Locate the cell with the specified text and output its (x, y) center coordinate. 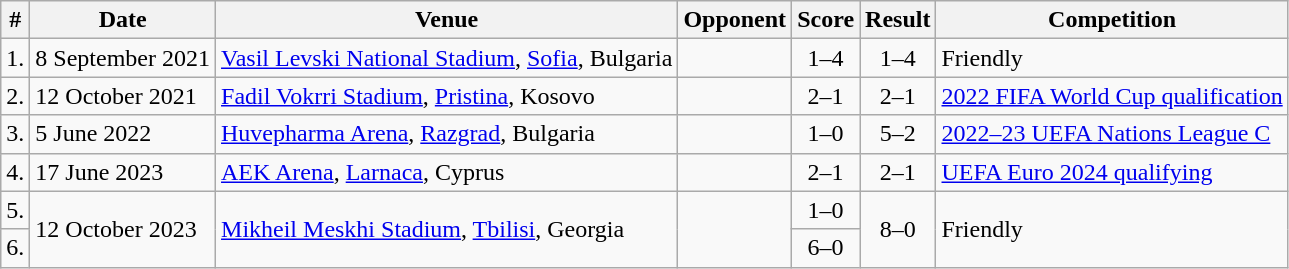
1. (16, 58)
Opponent (735, 20)
Venue (447, 20)
AEK Arena, Larnaca, Cyprus (447, 172)
# (16, 20)
5 June 2022 (123, 134)
5. (16, 210)
6. (16, 248)
Huvepharma Arena, Razgrad, Bulgaria (447, 134)
6–0 (826, 248)
Mikheil Meskhi Stadium, Tbilisi, Georgia (447, 229)
12 October 2021 (123, 96)
Score (826, 20)
Vasil Levski National Stadium, Sofia, Bulgaria (447, 58)
17 June 2023 (123, 172)
8–0 (898, 229)
4. (16, 172)
UEFA Euro 2024 qualifying (1112, 172)
2022–23 UEFA Nations League C (1112, 134)
12 October 2023 (123, 229)
Date (123, 20)
2. (16, 96)
2022 FIFA World Cup qualification (1112, 96)
5–2 (898, 134)
Competition (1112, 20)
Fadil Vokrri Stadium, Pristina, Kosovo (447, 96)
3. (16, 134)
8 September 2021 (123, 58)
Result (898, 20)
